Identify which cell holds the provided text, then report its (x, y) central coordinate. 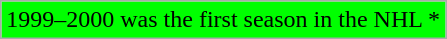
1999–2000 was the first season in the NHL * (224, 20)
